Pinpoint the cell where the given text exists, returning its (x, y) midpoint coordinate. 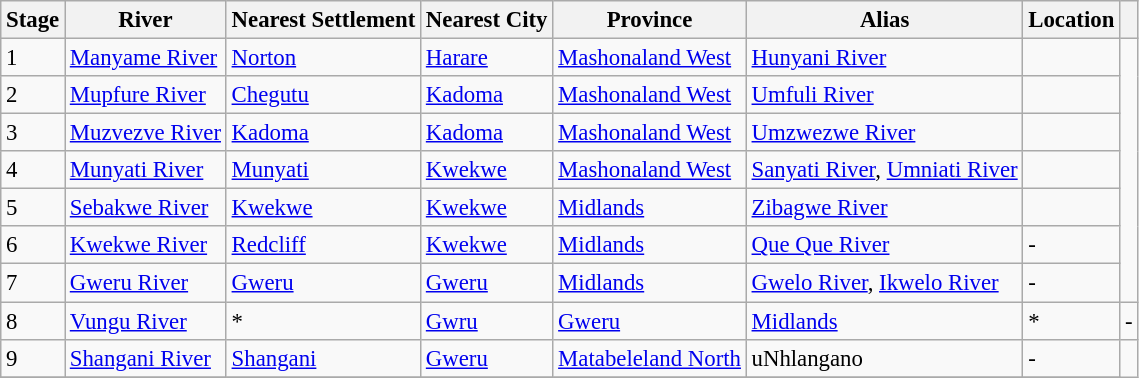
Kwekwe River (145, 245)
7 (33, 283)
Munyati River (145, 170)
Nearest City (487, 20)
1 (33, 58)
Shangani (323, 358)
8 (33, 321)
Munyati (323, 170)
Redcliff (323, 245)
9 (33, 358)
4 (33, 170)
Chegutu (323, 95)
5 (33, 208)
Manyame River (145, 58)
Nearest Settlement (323, 20)
Mupfure River (145, 95)
Umfuli River (884, 95)
Zibagwe River (884, 208)
Stage (33, 20)
Sebakwe River (145, 208)
2 (33, 95)
3 (33, 133)
Muzvezve River (145, 133)
uNhlangano (884, 358)
Que Que River (884, 245)
Location (1072, 20)
Gweru River (145, 283)
Sanyati River, Umniati River (884, 170)
Hunyani River (884, 58)
6 (33, 245)
Matabeleland North (650, 358)
Shangani River (145, 358)
Gwru (487, 321)
Vungu River (145, 321)
Norton (323, 58)
Alias (884, 20)
Umzwezwe River (884, 133)
River (145, 20)
Province (650, 20)
Harare (487, 58)
Gwelo River, Ikwelo River (884, 283)
